Detect which cell encompasses the target text, then output its [x, y] center coordinate. 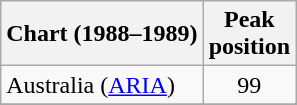
99 [249, 85]
Australia (ARIA) [102, 85]
Chart (1988–1989) [102, 34]
Peakposition [249, 34]
